Locate the cell with the specified text and output its (X, Y) center coordinate. 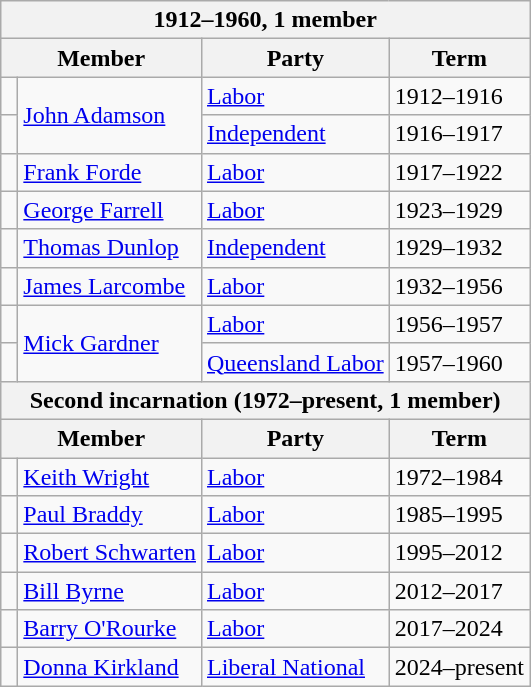
1932–1956 (459, 286)
John Adamson (110, 115)
1912–1916 (459, 96)
1917–1922 (459, 172)
1957–1960 (459, 362)
1972–1984 (459, 477)
James Larcombe (110, 286)
Barry O'Rourke (110, 629)
1929–1932 (459, 248)
George Farrell (110, 210)
Paul Braddy (110, 515)
2012–2017 (459, 591)
Robert Schwarten (110, 553)
1985–1995 (459, 515)
Mick Gardner (110, 343)
Queensland Labor (295, 362)
Frank Forde (110, 172)
2024–present (459, 667)
Bill Byrne (110, 591)
1956–1957 (459, 324)
1995–2012 (459, 553)
1912–1960, 1 member (266, 20)
Keith Wright (110, 477)
Thomas Dunlop (110, 248)
Liberal National (295, 667)
1916–1917 (459, 134)
Donna Kirkland (110, 667)
1923–1929 (459, 210)
Second incarnation (1972–present, 1 member) (266, 400)
2017–2024 (459, 629)
